Determine the (X, Y) coordinate at the center of the cell enclosing the given text.  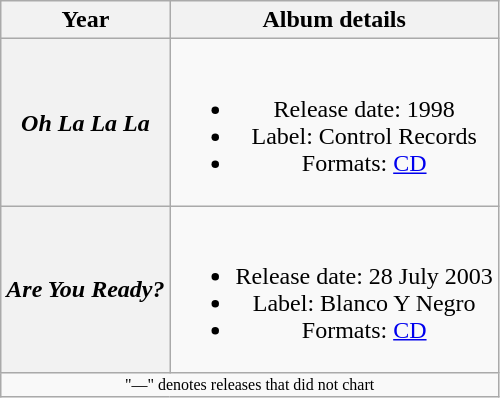
Are You Ready? (86, 290)
Release date: 28 July 2003Label: Blanco Y NegroFormats: CD (334, 290)
Oh La La La (86, 122)
Album details (334, 20)
"—" denotes releases that did not chart (250, 385)
Release date: 1998Label: Control RecordsFormats: CD (334, 122)
Year (86, 20)
